Detect which cell encompasses the target text, then output its [x, y] center coordinate. 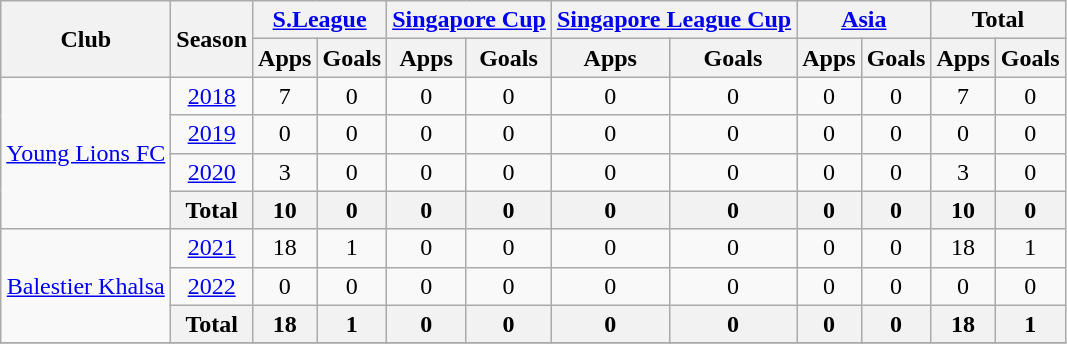
2020 [212, 172]
Club [86, 39]
2021 [212, 248]
S.League [320, 20]
2019 [212, 134]
2018 [212, 96]
Asia [864, 20]
2022 [212, 286]
Season [212, 39]
Balestier Khalsa [86, 286]
Young Lions FC [86, 153]
Singapore Cup [470, 20]
Singapore League Cup [674, 20]
